For the text-containing cell, return its midpoint in (X, Y) coordinate format. 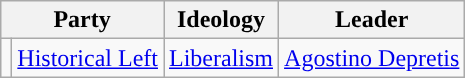
Agostino Depretis (372, 58)
Historical Left (88, 58)
Leader (372, 20)
Liberalism (222, 58)
Party (82, 20)
Ideology (222, 20)
